Find where the given text appears and provide that cell's center as (X, Y) coordinate. 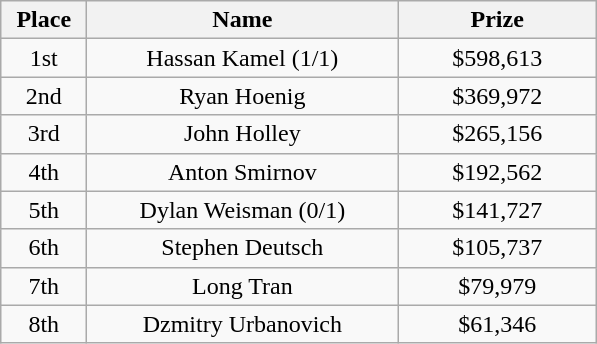
$105,737 (498, 248)
Long Tran (242, 286)
$369,972 (498, 96)
$265,156 (498, 134)
1st (44, 58)
8th (44, 324)
Ryan Hoenig (242, 96)
6th (44, 248)
7th (44, 286)
Anton Smirnov (242, 172)
$61,346 (498, 324)
$79,979 (498, 286)
Prize (498, 20)
Place (44, 20)
Dylan Weisman (0/1) (242, 210)
2nd (44, 96)
Stephen Deutsch (242, 248)
3rd (44, 134)
Name (242, 20)
$192,562 (498, 172)
$141,727 (498, 210)
4th (44, 172)
Dzmitry Urbanovich (242, 324)
Hassan Kamel (1/1) (242, 58)
$598,613 (498, 58)
5th (44, 210)
John Holley (242, 134)
